Scan for the cell matching the given text and deliver its [X, Y] coordinate at center. 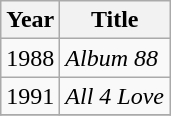
All 4 Love [115, 96]
Year [30, 20]
1988 [30, 58]
Album 88 [115, 58]
Title [115, 20]
1991 [30, 96]
